Extract the (x, y) coordinate from the center of the cell holding the provided text.  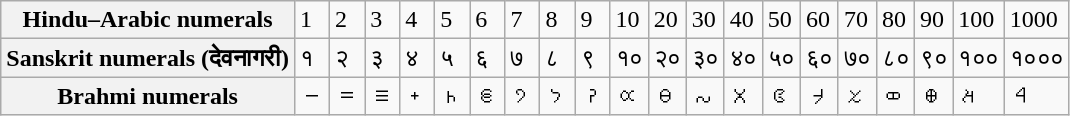
9 (592, 20)
४० (743, 58)
𑁣 (934, 96)
60 (819, 20)
𑁙 (558, 96)
80 (895, 20)
𑁢 (895, 96)
8 (558, 20)
२० (667, 58)
40 (743, 20)
𑁥 (1036, 96)
1 (312, 20)
१० (629, 58)
२ (348, 58)
𑁒 (312, 96)
𑁟 (781, 96)
𑁞 (743, 96)
Hindu–Arabic numerals (148, 20)
𑁤 (979, 96)
𑁔 (382, 96)
𑁛 (629, 96)
८ (558, 58)
𑁡 (857, 96)
50 (781, 20)
𑁚 (592, 96)
५० (781, 58)
७ (522, 58)
१००० (1036, 58)
10 (629, 20)
६० (819, 58)
7 (522, 20)
६ (488, 58)
3 (382, 20)
७० (857, 58)
Brahmi numerals (148, 96)
𑁓 (348, 96)
𑁖 (452, 96)
2 (348, 20)
30 (705, 20)
5 (452, 20)
१ (312, 58)
6 (488, 20)
100 (979, 20)
𑁝 (705, 96)
𑁗 (488, 96)
Sanskrit numerals (देवनागरी) (148, 58)
20 (667, 20)
𑁘 (522, 96)
४ (418, 58)
१०० (979, 58)
५ (452, 58)
𑁠 (819, 96)
३ (382, 58)
1000 (1036, 20)
८० (895, 58)
4 (418, 20)
९ (592, 58)
𑁜 (667, 96)
९० (934, 58)
३० (705, 58)
𑁕 (418, 96)
90 (934, 20)
70 (857, 20)
